Scan for the cell matching the given text and deliver its [X, Y] coordinate at center. 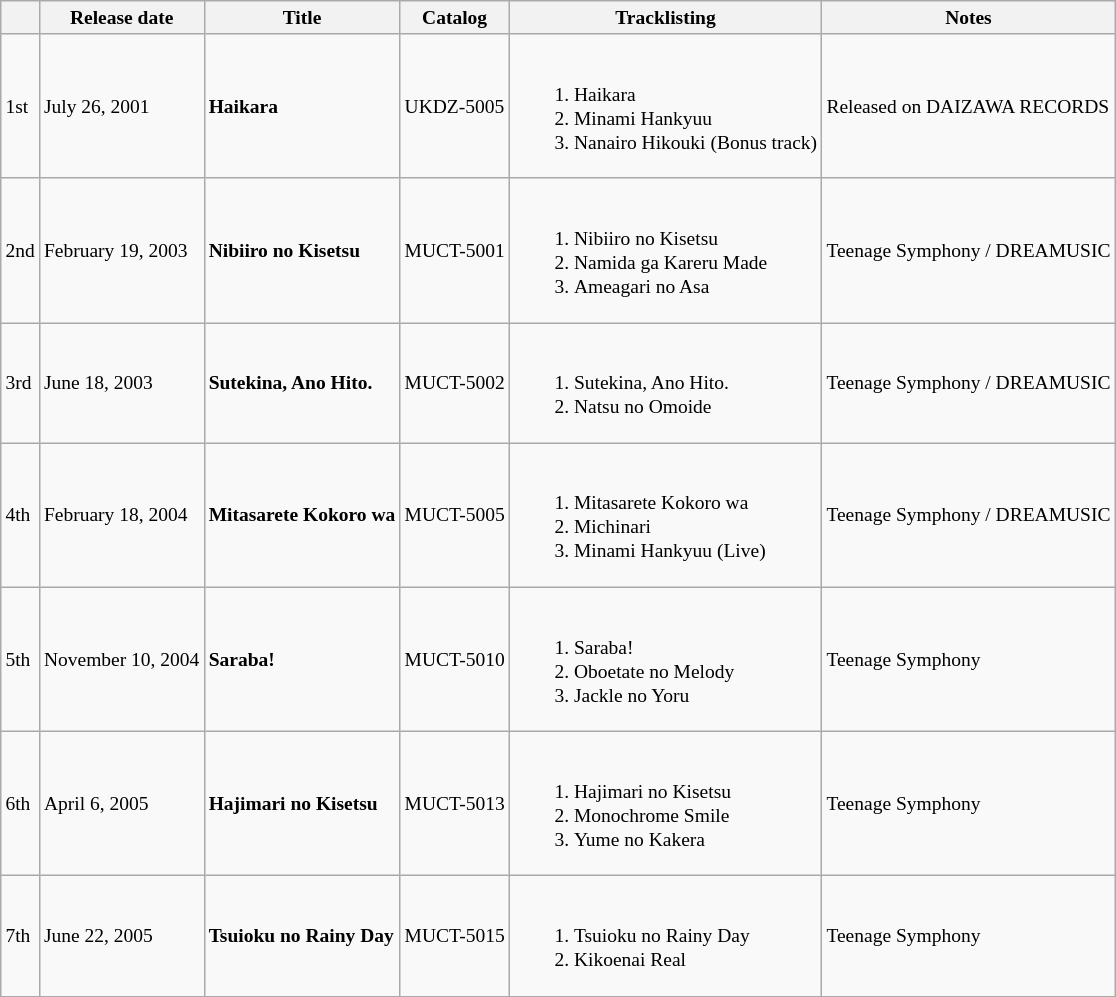
MUCT-5010 [454, 659]
Release date [122, 18]
November 10, 2004 [122, 659]
Saraba! [302, 659]
MUCT-5013 [454, 803]
7th [20, 936]
Sutekina, Ano Hito. [302, 383]
Catalog [454, 18]
Saraba!Oboetate no MelodyJackle no Yoru [665, 659]
Hajimari no Kisetsu [302, 803]
Nibiiro no KisetsuNamida ga Kareru MadeAmeagari no Asa [665, 250]
February 19, 2003 [122, 250]
February 18, 2004 [122, 515]
3rd [20, 383]
MUCT-5005 [454, 515]
Hajimari no KisetsuMonochrome SmileYume no Kakera [665, 803]
1st [20, 106]
Released on DAIZAWA RECORDS [968, 106]
Tsuioku no Rainy DayKikoenai Real [665, 936]
Haikara [302, 106]
April 6, 2005 [122, 803]
Mitasarete Kokoro waMichinariMinami Hankyuu (Live) [665, 515]
MUCT-5001 [454, 250]
HaikaraMinami HankyuuNanairo Hikouki (Bonus track) [665, 106]
June 22, 2005 [122, 936]
Tracklisting [665, 18]
Tsuioku no Rainy Day [302, 936]
2nd [20, 250]
June 18, 2003 [122, 383]
Title [302, 18]
4th [20, 515]
MUCT-5002 [454, 383]
5th [20, 659]
Nibiiro no Kisetsu [302, 250]
UKDZ-5005 [454, 106]
Mitasarete Kokoro wa [302, 515]
6th [20, 803]
Notes [968, 18]
Sutekina, Ano Hito.Natsu no Omoide [665, 383]
MUCT-5015 [454, 936]
July 26, 2001 [122, 106]
